Return the (X, Y) coordinate for the center point of the cell that contains the specified text.  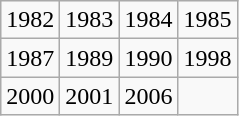
1990 (148, 58)
1998 (208, 58)
1989 (90, 58)
2006 (148, 96)
1983 (90, 20)
2001 (90, 96)
2000 (30, 96)
1987 (30, 58)
1982 (30, 20)
1985 (208, 20)
1984 (148, 20)
